Search for the cell housing the specified text and yield its (X, Y) center coordinate. 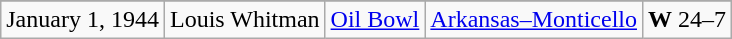
W 24–7 (688, 20)
Louis Whitman (244, 20)
January 1, 1944 (83, 20)
Arkansas–Monticello (534, 20)
Oil Bowl (375, 20)
